Capture the cell that displays the provided text and extract its (x, y) central coordinate. 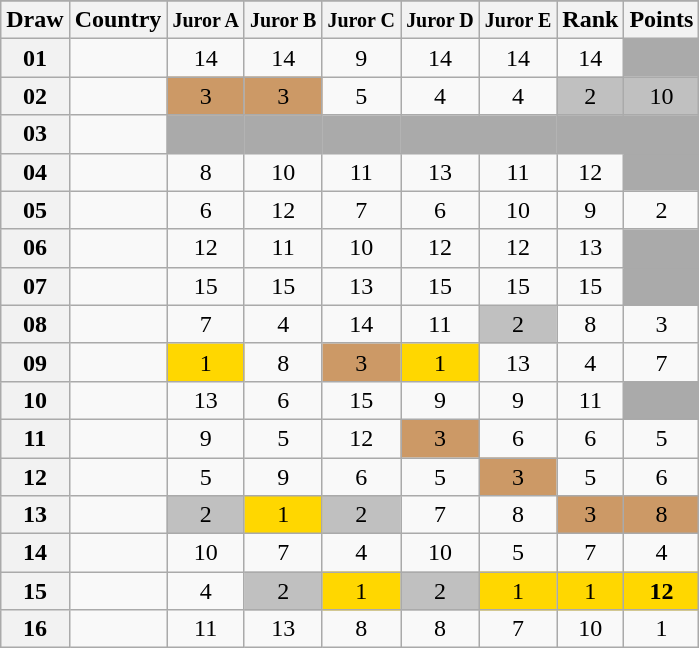
Juror B (283, 20)
05 (35, 210)
01 (35, 58)
06 (35, 248)
Juror C (362, 20)
Country (118, 20)
04 (35, 172)
Juror E (518, 20)
Draw (35, 20)
Juror D (440, 20)
Points (662, 20)
08 (35, 324)
16 (35, 629)
07 (35, 286)
02 (35, 96)
09 (35, 362)
Juror A (206, 20)
Rank (590, 20)
03 (35, 134)
